Extract the [x, y] coordinate from the center of the cell holding the provided text.  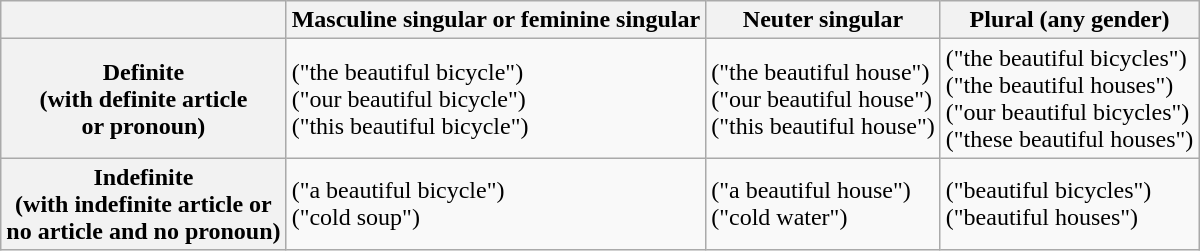
Plural (any gender) [1070, 20]
("beautiful bicycles") ("beautiful houses") [1070, 204]
Indefinite(with indefinite article orno article and no pronoun) [144, 204]
Definite(with definite articleor pronoun) [144, 98]
("the beautiful bicycles") ("the beautiful houses") ("our beautiful bicycles") ("these beautiful houses") [1070, 98]
("the beautiful bicycle") ("our beautiful bicycle") ("this beautiful bicycle") [496, 98]
("a beautiful house") ("cold water") [824, 204]
Masculine singular or feminine singular [496, 20]
("a beautiful bicycle") ("cold soup") [496, 204]
Neuter singular [824, 20]
("the beautiful house") ("our beautiful house") ("this beautiful house") [824, 98]
